Locate the cell with the specified text and output its [X, Y] center coordinate. 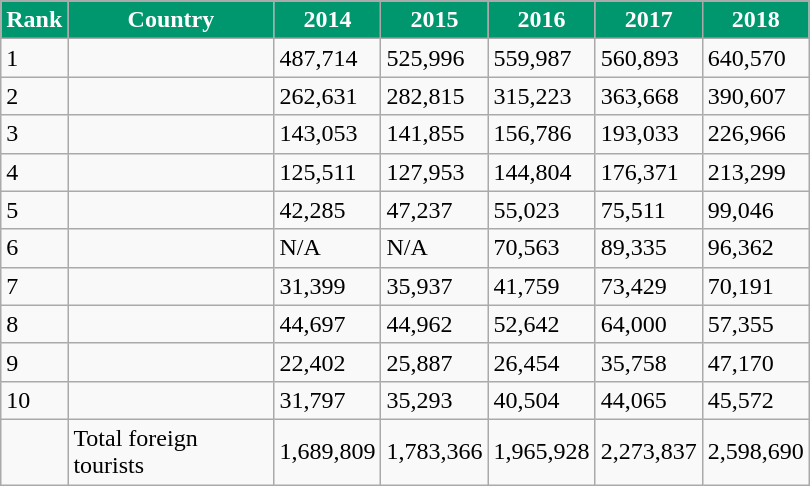
64,000 [648, 324]
9 [34, 362]
99,046 [756, 210]
2015 [434, 20]
193,033 [648, 134]
25,887 [434, 362]
Rank [34, 20]
45,572 [756, 400]
10 [34, 400]
41,759 [542, 286]
89,335 [648, 248]
8 [34, 324]
2017 [648, 20]
22,402 [328, 362]
2018 [756, 20]
31,797 [328, 400]
75,511 [648, 210]
5 [34, 210]
35,293 [434, 400]
487,714 [328, 58]
2 [34, 96]
363,668 [648, 96]
57,355 [756, 324]
559,987 [542, 58]
Country [171, 20]
70,191 [756, 286]
156,786 [542, 134]
40,504 [542, 400]
44,065 [648, 400]
4 [34, 172]
35,758 [648, 362]
315,223 [542, 96]
2,598,690 [756, 452]
176,371 [648, 172]
2,273,837 [648, 452]
213,299 [756, 172]
44,697 [328, 324]
Total foreign tourists [171, 452]
144,804 [542, 172]
262,631 [328, 96]
35,937 [434, 286]
1,965,928 [542, 452]
141,855 [434, 134]
127,953 [434, 172]
55,023 [542, 210]
1 [34, 58]
525,996 [434, 58]
3 [34, 134]
226,966 [756, 134]
6 [34, 248]
2016 [542, 20]
52,642 [542, 324]
26,454 [542, 362]
282,815 [434, 96]
1,783,366 [434, 452]
47,237 [434, 210]
73,429 [648, 286]
7 [34, 286]
390,607 [756, 96]
42,285 [328, 210]
47,170 [756, 362]
31,399 [328, 286]
640,570 [756, 58]
70,563 [542, 248]
2014 [328, 20]
1,689,809 [328, 452]
143,053 [328, 134]
560,893 [648, 58]
96,362 [756, 248]
125,511 [328, 172]
44,962 [434, 324]
